Find where the given text appears and provide that cell's center as (X, Y) coordinate. 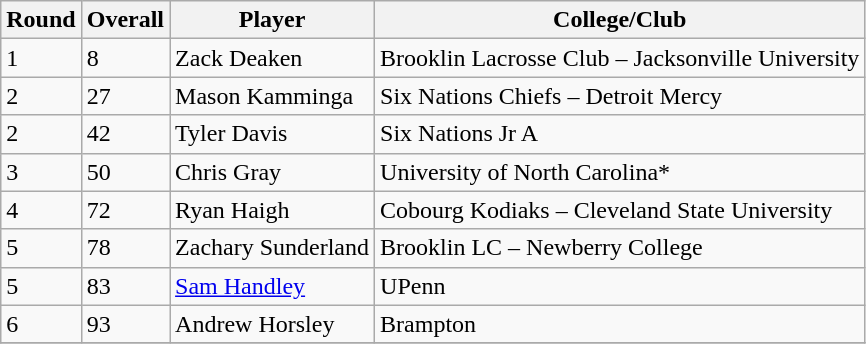
Mason Kamminga (272, 96)
78 (125, 248)
72 (125, 210)
Sam Handley (272, 286)
Player (272, 20)
Zack Deaken (272, 58)
College/Club (620, 20)
Round (41, 20)
3 (41, 172)
93 (125, 324)
University of North Carolina* (620, 172)
Brampton (620, 324)
42 (125, 134)
83 (125, 286)
Six Nations Jr A (620, 134)
Overall (125, 20)
Brooklin LC – Newberry College (620, 248)
Six Nations Chiefs – Detroit Mercy (620, 96)
1 (41, 58)
Zachary Sunderland (272, 248)
8 (125, 58)
Tyler Davis (272, 134)
Cobourg Kodiaks – Cleveland State University (620, 210)
Andrew Horsley (272, 324)
6 (41, 324)
4 (41, 210)
Chris Gray (272, 172)
27 (125, 96)
Ryan Haigh (272, 210)
50 (125, 172)
UPenn (620, 286)
Brooklin Lacrosse Club – Jacksonville University (620, 58)
